Return [X, Y] of the center of cell containing provided text 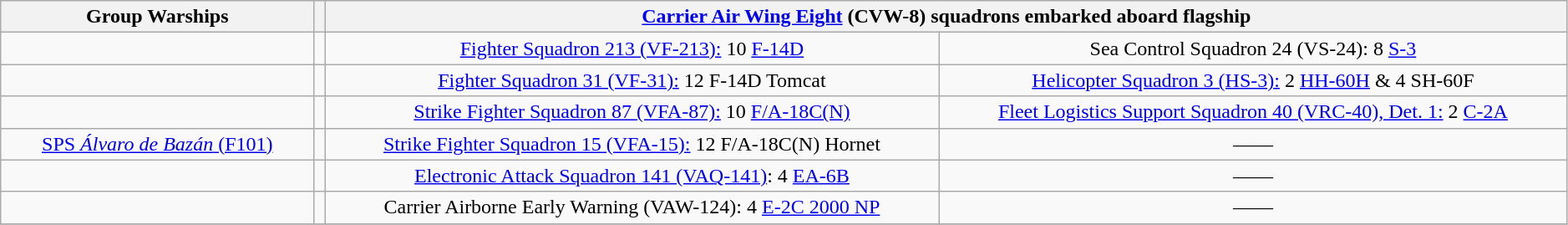
Sea Control Squadron 24 (VS-24): 8 S-3 [1253, 49]
Fleet Logistics Support Squadron 40 (VRC-40), Det. 1: 2 C-2A [1253, 112]
Electronic Attack Squadron 141 (VAQ-141): 4 EA-6B [632, 176]
Helicopter Squadron 3 (HS-3): 2 HH-60H & 4 SH-60F [1253, 80]
Fighter Squadron 31 (VF-31): 12 F-14D Tomcat [632, 80]
Group Warships [157, 17]
Strike Fighter Squadron 87 (VFA-87): 10 F/A-18C(N) [632, 112]
Strike Fighter Squadron 15 (VFA-15): 12 F/A-18C(N) Hornet [632, 144]
SPS Álvaro de Bazán (F101) [157, 144]
Carrier Air Wing Eight (CVW-8) squadrons embarked aboard flagship [946, 17]
Fighter Squadron 213 (VF-213): 10 F-14D [632, 49]
Carrier Airborne Early Warning (VAW-124): 4 E-2C 2000 NP [632, 207]
